Return the [x, y] coordinate for the center point of the cell that contains the specified text.  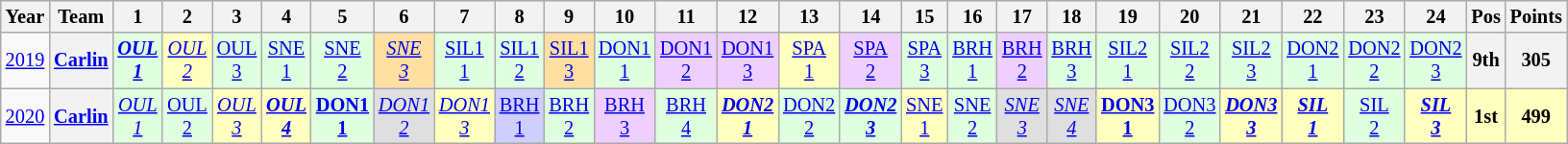
9th [1485, 60]
SIL22 [1189, 60]
SIL21 [1128, 60]
11 [686, 16]
17 [1022, 16]
16 [972, 16]
6 [404, 16]
SIL1 [1312, 116]
SIL11 [465, 60]
20 [1189, 16]
15 [924, 16]
8 [520, 16]
499 [1536, 116]
10 [625, 16]
1 [137, 16]
19 [1128, 16]
SPA3 [924, 60]
DON33 [1251, 116]
12 [747, 16]
SIL13 [569, 60]
SIL3 [1435, 116]
305 [1536, 60]
OUL4 [286, 116]
2 [187, 16]
SIL12 [520, 60]
2019 [25, 60]
21 [1251, 16]
Points [1536, 16]
DON31 [1128, 116]
Team [81, 16]
9 [569, 16]
22 [1312, 16]
5 [342, 16]
SPA2 [870, 60]
2020 [25, 116]
7 [465, 16]
Pos [1485, 16]
BRH4 [686, 116]
4 [286, 16]
DON32 [1189, 116]
3 [237, 16]
1st [1485, 116]
Year [25, 16]
18 [1072, 16]
14 [870, 16]
SPA1 [809, 60]
SIL23 [1251, 60]
23 [1374, 16]
24 [1435, 16]
SNE4 [1072, 116]
SIL2 [1374, 116]
13 [809, 16]
